Scan for the cell matching the given text and deliver its [X, Y] coordinate at center. 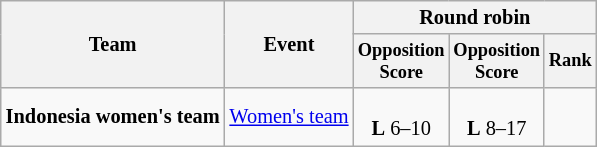
Indonesia women's team [113, 117]
Round robin [474, 17]
Team [113, 44]
Rank [570, 61]
L 6–10 [401, 117]
Women's team [290, 117]
L 8–17 [497, 117]
Event [290, 44]
